Detect which cell encompasses the target text, then output its [x, y] center coordinate. 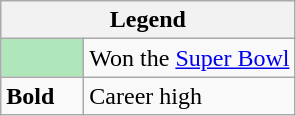
Career high [190, 96]
Bold [42, 96]
Won the Super Bowl [190, 58]
Legend [148, 20]
